Identify which cell holds the provided text, then report its (x, y) central coordinate. 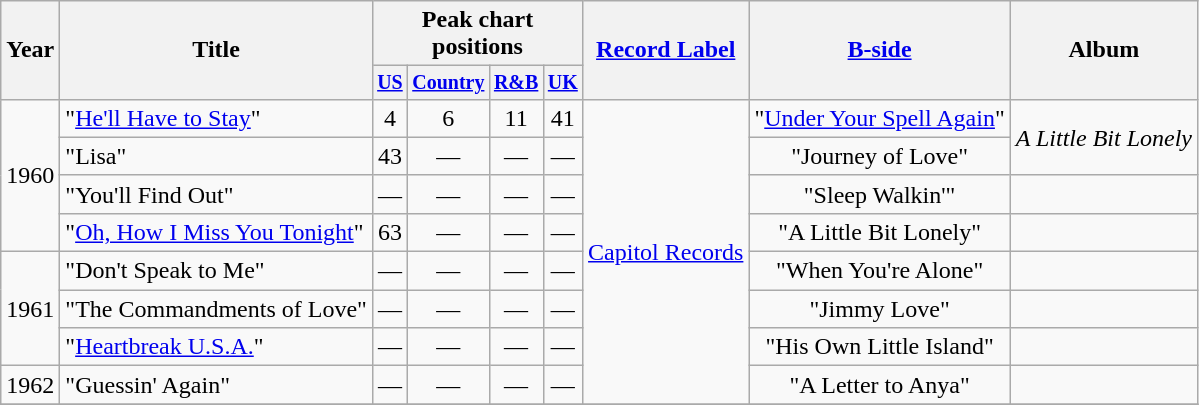
US (390, 82)
Peak chartpositions (477, 34)
"Guessin' Again" (216, 385)
"He'll Have to Stay" (216, 118)
Year (30, 50)
63 (390, 232)
1960 (30, 175)
"A Little Bit Lonely" (880, 232)
Record Label (666, 50)
"Don't Speak to Me" (216, 271)
4 (390, 118)
Country (448, 82)
11 (516, 118)
B-side (880, 50)
"His Own Little Island" (880, 347)
Album (1104, 50)
1962 (30, 385)
"Lisa" (216, 156)
"When You're Alone" (880, 271)
43 (390, 156)
Title (216, 50)
1961 (30, 309)
"Jimmy Love" (880, 309)
"Under Your Spell Again" (880, 118)
UK (562, 82)
"The Commandments of Love" (216, 309)
"Oh, How I Miss You Tonight" (216, 232)
"Sleep Walkin'" (880, 194)
"A Letter to Anya" (880, 385)
A Little Bit Lonely (1104, 137)
"You'll Find Out" (216, 194)
6 (448, 118)
R&B (516, 82)
"Journey of Love" (880, 156)
Capitol Records (666, 251)
"Heartbreak U.S.A." (216, 347)
41 (562, 118)
